Locate the cell with the specified text and output its (X, Y) center coordinate. 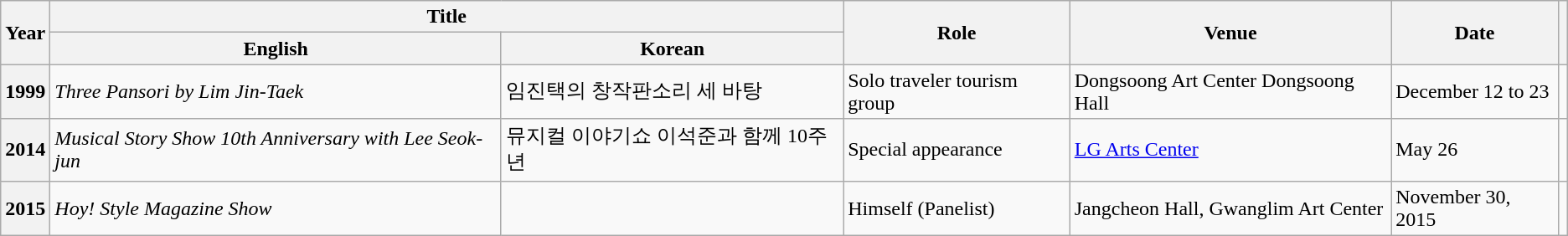
LG Arts Center (1230, 150)
Jangcheon Hall, Gwanglim Art Center (1230, 208)
Special appearance (957, 150)
Year (25, 33)
1999 (25, 92)
Title (447, 17)
뮤지컬 이야기쇼 이석준과 함께 10주년 (672, 150)
English (276, 49)
Musical Story Show 10th Anniversary with Lee Seok-jun (276, 150)
Korean (672, 49)
November 30, 2015 (1474, 208)
2015 (25, 208)
Venue (1230, 33)
Himself (Panelist) (957, 208)
Date (1474, 33)
Three Pansori by Lim Jin-Taek (276, 92)
Solo traveler tourism group (957, 92)
Role (957, 33)
Dongsoong Art Center Dongsoong Hall (1230, 92)
2014 (25, 150)
December 12 to 23 (1474, 92)
May 26 (1474, 150)
임진택의 창작판소리 세 바탕 (672, 92)
Hoy! Style Magazine Show (276, 208)
